Provide the [X, Y] coordinate of the cell's center where the given text is located.  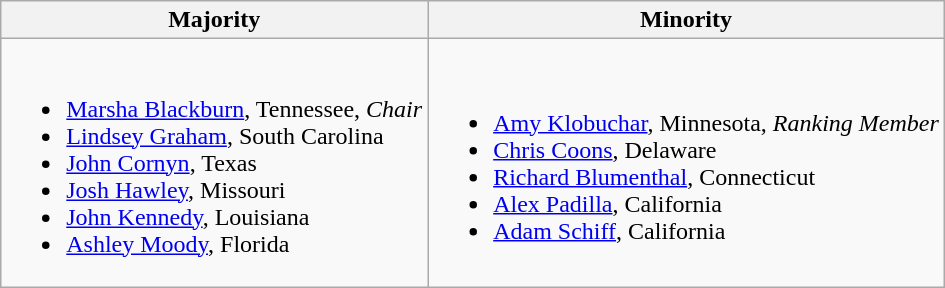
Majority [214, 20]
Marsha Blackburn, Tennessee, ChairLindsey Graham, South CarolinaJohn Cornyn, TexasJosh Hawley, MissouriJohn Kennedy, LouisianaAshley Moody, Florida [214, 163]
Amy Klobuchar, Minnesota, Ranking MemberChris Coons, DelawareRichard Blumenthal, ConnecticutAlex Padilla, CaliforniaAdam Schiff, California [686, 163]
Minority [686, 20]
